Identify which cell holds the provided text, then report its [x, y] central coordinate. 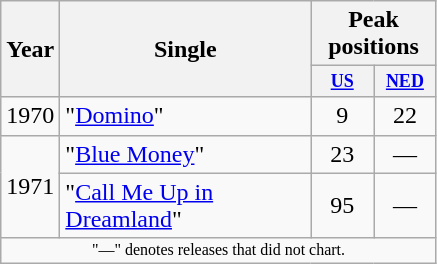
95 [342, 206]
9 [342, 116]
1970 [30, 116]
NED [406, 82]
"Blue Money" [186, 154]
22 [406, 116]
1971 [30, 186]
Single [186, 49]
Year [30, 49]
"—" denotes releases that did not chart. [218, 250]
US [342, 82]
23 [342, 154]
Peak positions [374, 34]
"Domino" [186, 116]
"Call Me Up in Dreamland" [186, 206]
